Output the (X, Y) coordinate of the center of the cell containing the given text.  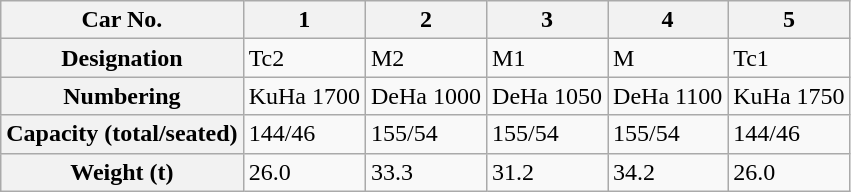
2 (426, 20)
4 (668, 20)
Tc1 (789, 58)
KuHa 1700 (304, 96)
Car No. (122, 20)
DeHa 1000 (426, 96)
5 (789, 20)
3 (548, 20)
33.3 (426, 172)
M1 (548, 58)
Weight (t) (122, 172)
M2 (426, 58)
Numbering (122, 96)
DeHa 1050 (548, 96)
Tc2 (304, 58)
34.2 (668, 172)
1 (304, 20)
31.2 (548, 172)
KuHa 1750 (789, 96)
DeHa 1100 (668, 96)
Designation (122, 58)
M (668, 58)
Capacity (total/seated) (122, 134)
